Scan for the cell matching the given text and deliver its [x, y] coordinate at center. 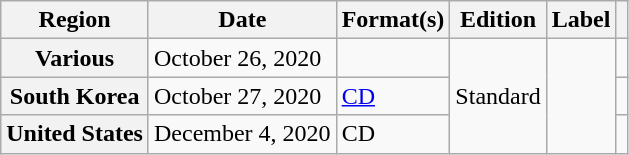
October 27, 2020 [242, 96]
Region [75, 20]
Date [242, 20]
December 4, 2020 [242, 134]
Various [75, 58]
South Korea [75, 96]
October 26, 2020 [242, 58]
Format(s) [393, 20]
Edition [498, 20]
United States [75, 134]
Label [581, 20]
Standard [498, 96]
